Return the [X, Y] coordinate for the center point of the cell that contains the specified text.  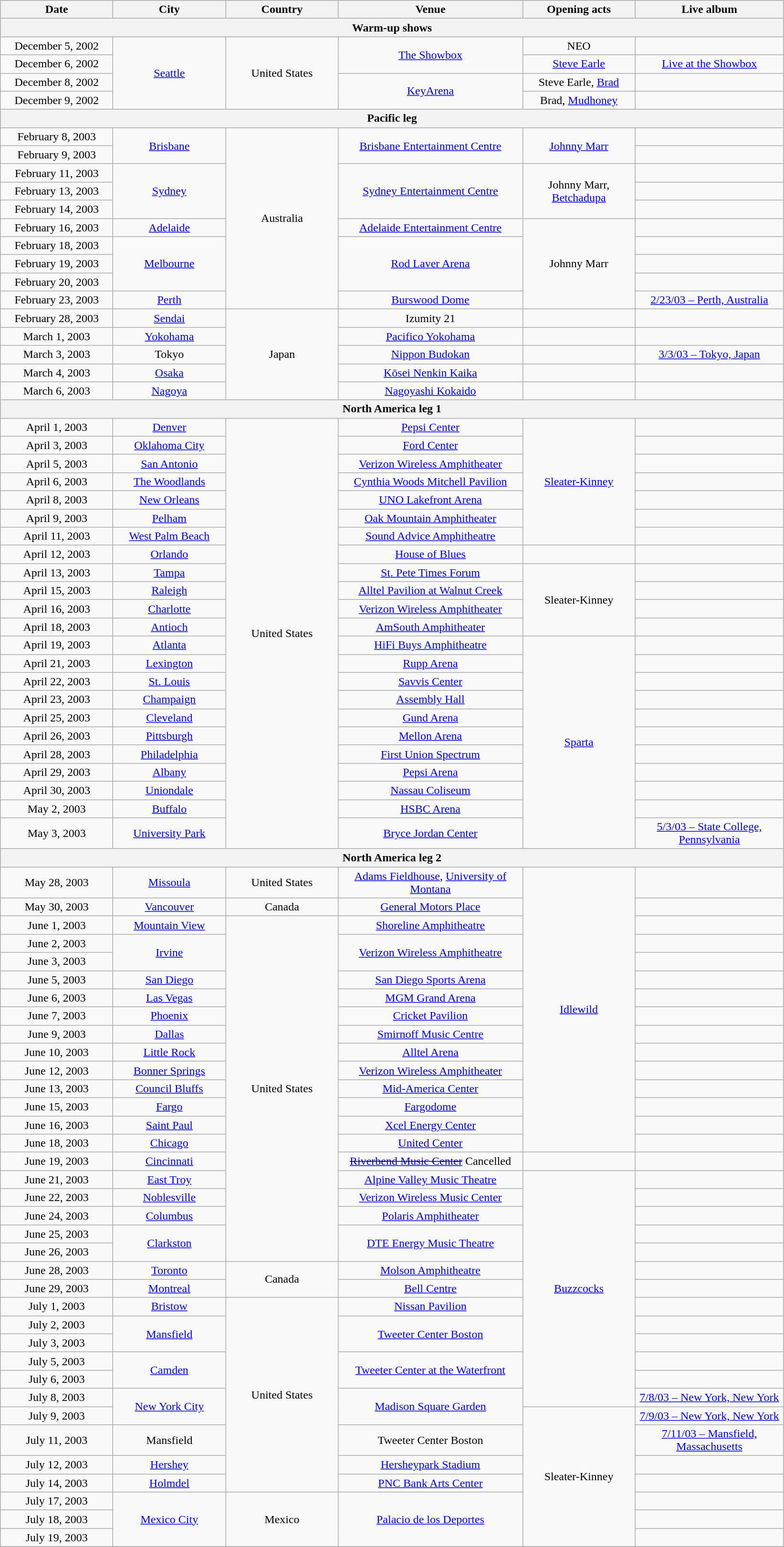
July 2, 2003 [57, 1325]
Oak Mountain Amphitheater [430, 518]
April 15, 2003 [57, 591]
February 16, 2003 [57, 228]
Cleveland [169, 718]
HiFi Buys Amphitheatre [430, 645]
Oklahoma City [169, 445]
Japan [282, 355]
Pepsi Arena [430, 772]
July 3, 2003 [57, 1343]
Pelham [169, 518]
April 26, 2003 [57, 736]
Missoula [169, 883]
June 9, 2003 [57, 1034]
April 29, 2003 [57, 772]
KeyArena [430, 91]
June 16, 2003 [57, 1125]
March 6, 2003 [57, 391]
Sendai [169, 318]
Kōsei Nenkin Kaika [430, 373]
Sound Advice Amphitheatre [430, 536]
June 7, 2003 [57, 1016]
Izumity 21 [430, 318]
June 22, 2003 [57, 1198]
Alltel Pavilion at Walnut Creek [430, 591]
June 13, 2003 [57, 1088]
June 24, 2003 [57, 1216]
Bristow [169, 1307]
April 28, 2003 [57, 754]
First Union Spectrum [430, 754]
Smirnoff Music Centre [430, 1034]
Rupp Arena [430, 663]
Nassau Coliseum [430, 790]
July 9, 2003 [57, 1416]
December 5, 2002 [57, 46]
New York City [169, 1406]
December 9, 2002 [57, 100]
Savvis Center [430, 681]
The Showbox [430, 55]
Verizon Wireless Music Center [430, 1198]
June 19, 2003 [57, 1161]
December 8, 2002 [57, 82]
City [169, 10]
February 13, 2003 [57, 191]
April 23, 2003 [57, 700]
Sydney [169, 191]
March 1, 2003 [57, 336]
Opening acts [579, 10]
Burswood Dome [430, 300]
May 30, 2003 [57, 907]
HSBC Arena [430, 809]
June 12, 2003 [57, 1070]
June 28, 2003 [57, 1270]
Brisbane [169, 146]
April 25, 2003 [57, 718]
Pacifico Yokohama [430, 336]
Mexico City [169, 1519]
San Diego Sports Arena [430, 980]
Shoreline Amphitheatre [430, 925]
Irvine [169, 952]
Cincinnati [169, 1161]
June 29, 2003 [57, 1288]
Uniondale [169, 790]
Bonner Springs [169, 1070]
Rod Laver Arena [430, 264]
February 19, 2003 [57, 264]
East Troy [169, 1180]
St. Louis [169, 681]
7/8/03 – New York, New York [709, 1397]
University Park [169, 833]
June 10, 2003 [57, 1052]
Idlewild [579, 1010]
2/23/03 – Perth, Australia [709, 300]
Mellon Arena [430, 736]
Holmdel [169, 1483]
North America leg 2 [392, 858]
June 18, 2003 [57, 1143]
April 30, 2003 [57, 790]
April 1, 2003 [57, 427]
Johnny Marr, Betchadupa [579, 191]
7/9/03 – New York, New York [709, 1416]
Vancouver [169, 907]
April 18, 2003 [57, 627]
July 12, 2003 [57, 1465]
Nippon Budokan [430, 355]
Nagoyashi Kokaido [430, 391]
Orlando [169, 554]
Gund Arena [430, 718]
House of Blues [430, 554]
February 20, 2003 [57, 282]
Polaris Amphitheater [430, 1216]
February 28, 2003 [57, 318]
Clarkston [169, 1243]
April 9, 2003 [57, 518]
Adelaide Entertainment Centre [430, 228]
Alpine Valley Music Theatre [430, 1180]
July 19, 2003 [57, 1537]
Palacio de los Deportes [430, 1519]
Las Vegas [169, 998]
Cricket Pavilion [430, 1016]
Council Bluffs [169, 1088]
February 14, 2003 [57, 209]
Xcel Energy Center [430, 1125]
April 3, 2003 [57, 445]
Atlanta [169, 645]
Albany [169, 772]
February 11, 2003 [57, 173]
June 25, 2003 [57, 1234]
Riverbend Music Center Cancelled [430, 1161]
June 3, 2003 [57, 962]
July 8, 2003 [57, 1397]
Date [57, 10]
Camden [169, 1370]
April 11, 2003 [57, 536]
Denver [169, 427]
Tampa [169, 573]
February 8, 2003 [57, 136]
Hersheypark Stadium [430, 1465]
AmSouth Amphitheater [430, 627]
Molson Amphitheatre [430, 1270]
Adams Fieldhouse, University of Montana [430, 883]
Nissan Pavilion [430, 1307]
Dallas [169, 1034]
Sparta [579, 742]
San Antonio [169, 463]
Assembly Hall [430, 700]
Alltel Arena [430, 1052]
West Palm Beach [169, 536]
June 26, 2003 [57, 1252]
June 2, 2003 [57, 943]
Steve Earle, Brad [579, 82]
April 5, 2003 [57, 463]
February 9, 2003 [57, 155]
New Orleans [169, 500]
February 23, 2003 [57, 300]
May 3, 2003 [57, 833]
July 6, 2003 [57, 1379]
Noblesville [169, 1198]
July 1, 2003 [57, 1307]
Phoenix [169, 1016]
Raleigh [169, 591]
7/11/03 – Mansfield, Massachusetts [709, 1440]
Fargodome [430, 1107]
NEO [579, 46]
July 14, 2003 [57, 1483]
April 21, 2003 [57, 663]
Tweeter Center at the Waterfront [430, 1370]
April 13, 2003 [57, 573]
April 16, 2003 [57, 609]
The Woodlands [169, 481]
Toronto [169, 1270]
July 17, 2003 [57, 1501]
Live at the Showbox [709, 64]
Pepsi Center [430, 427]
April 12, 2003 [57, 554]
Sydney Entertainment Centre [430, 191]
Bryce Jordan Center [430, 833]
Champaign [169, 700]
3/3/03 – Tokyo, Japan [709, 355]
DTE Energy Music Theatre [430, 1243]
July 18, 2003 [57, 1519]
Philadelphia [169, 754]
Fargo [169, 1107]
Pacific leg [392, 118]
June 15, 2003 [57, 1107]
Live album [709, 10]
May 28, 2003 [57, 883]
Lexington [169, 663]
March 3, 2003 [57, 355]
Hershey [169, 1465]
Mexico [282, 1519]
Charlotte [169, 609]
December 6, 2002 [57, 64]
Seattle [169, 73]
July 11, 2003 [57, 1440]
Saint Paul [169, 1125]
Tokyo [169, 355]
June 1, 2003 [57, 925]
April 22, 2003 [57, 681]
April 8, 2003 [57, 500]
Steve Earle [579, 64]
April 19, 2003 [57, 645]
St. Pete Times Forum [430, 573]
Warm-up shows [392, 28]
Nagoya [169, 391]
Verizon Wireless Amphitheatre [430, 952]
Mountain View [169, 925]
Bell Centre [430, 1288]
February 18, 2003 [57, 246]
Brad, Mudhoney [579, 100]
Antioch [169, 627]
June 21, 2003 [57, 1180]
Country [282, 10]
Chicago [169, 1143]
Cynthia Woods Mitchell Pavilion [430, 481]
April 6, 2003 [57, 481]
Mid-America Center [430, 1088]
Pittsburgh [169, 736]
June 6, 2003 [57, 998]
July 5, 2003 [57, 1361]
UNO Lakefront Arena [430, 500]
Yokohama [169, 336]
San Diego [169, 980]
Venue [430, 10]
Adelaide [169, 228]
General Motors Place [430, 907]
5/3/03 – State College, Pennsylvania [709, 833]
Buzzcocks [579, 1288]
Little Rock [169, 1052]
Montreal [169, 1288]
Buffalo [169, 809]
Ford Center [430, 445]
Australia [282, 219]
March 4, 2003 [57, 373]
Madison Square Garden [430, 1406]
May 2, 2003 [57, 809]
MGM Grand Arena [430, 998]
PNC Bank Arts Center [430, 1483]
United Center [430, 1143]
Columbus [169, 1216]
Melbourne [169, 264]
North America leg 1 [392, 409]
Brisbane Entertainment Centre [430, 146]
Osaka [169, 373]
Perth [169, 300]
June 5, 2003 [57, 980]
